For the text-containing cell, return its midpoint in [x, y] coordinate format. 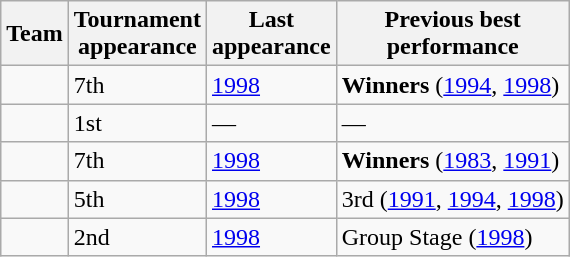
Winners (1983, 1991) [452, 161]
2nd [137, 237]
Tournamentappearance [137, 34]
Previous bestperformance [452, 34]
5th [137, 199]
Winners (1994, 1998) [452, 85]
Group Stage (1998) [452, 237]
Lastappearance [271, 34]
1st [137, 123]
Team [35, 34]
3rd (1991, 1994, 1998) [452, 199]
